Scan for the cell matching the given text and deliver its [X, Y] coordinate at center. 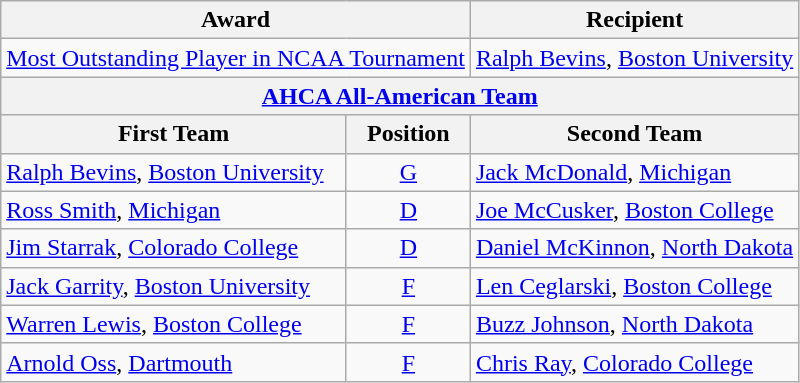
Warren Lewis, Boston College [174, 324]
Second Team [634, 134]
Daniel McKinnon, North Dakota [634, 248]
Recipient [634, 20]
Position [408, 134]
Jack Garrity, Boston University [174, 286]
Joe McCusker, Boston College [634, 210]
G [408, 172]
First Team [174, 134]
Len Ceglarski, Boston College [634, 286]
Most Outstanding Player in NCAA Tournament [236, 58]
Award [236, 20]
Arnold Oss, Dartmouth [174, 362]
Jim Starrak, Colorado College [174, 248]
Buzz Johnson, North Dakota [634, 324]
Jack McDonald, Michigan [634, 172]
Ross Smith, Michigan [174, 210]
AHCA All-American Team [400, 96]
Chris Ray, Colorado College [634, 362]
